Output the [X, Y] coordinate of the center of the cell containing the given text.  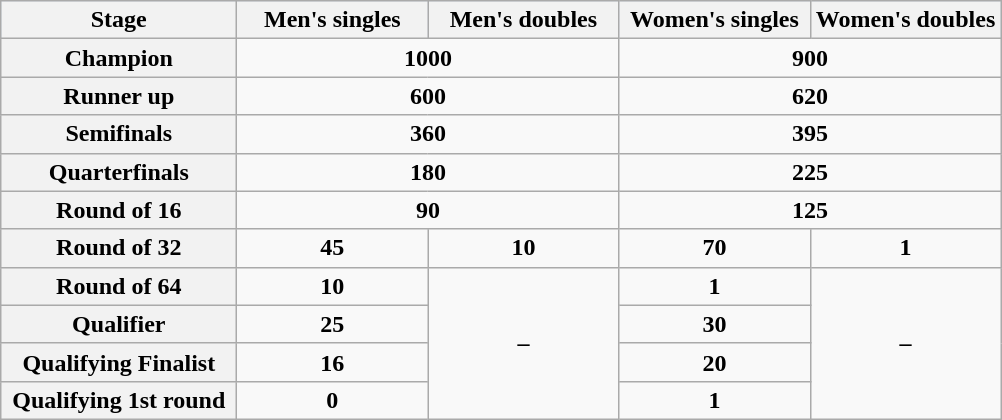
Men's doubles [524, 20]
Women's singles [714, 20]
Round of 16 [119, 210]
45 [332, 248]
0 [332, 400]
Qualifying Finalist [119, 362]
Men's singles [332, 20]
Round of 64 [119, 286]
125 [810, 210]
70 [714, 248]
Stage [119, 20]
Champion [119, 58]
Qualifier [119, 324]
1000 [428, 58]
Quarterfinals [119, 172]
25 [332, 324]
600 [428, 96]
30 [714, 324]
360 [428, 134]
Semifinals [119, 134]
900 [810, 58]
Runner up [119, 96]
90 [428, 210]
Women's doubles [906, 20]
Qualifying 1st round [119, 400]
Round of 32 [119, 248]
395 [810, 134]
180 [428, 172]
16 [332, 362]
20 [714, 362]
620 [810, 96]
225 [810, 172]
